From the cell containing the given text, extract its center point as (X, Y) coordinate. 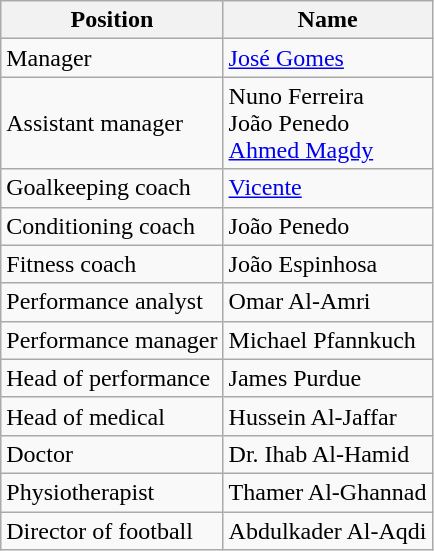
Doctor (112, 454)
Nuno Ferreira João Penedo Ahmed Magdy (328, 123)
Conditioning coach (112, 226)
Thamer Al-Ghannad (328, 492)
Dr. Ihab Al-Hamid (328, 454)
Position (112, 20)
Physiotherapist (112, 492)
Fitness coach (112, 264)
José Gomes (328, 58)
Performance manager (112, 340)
Michael Pfannkuch (328, 340)
Omar Al-Amri (328, 302)
Performance analyst (112, 302)
Vicente (328, 188)
Abdulkader Al-Aqdi (328, 531)
Manager (112, 58)
Goalkeeping coach (112, 188)
Assistant manager (112, 123)
João Penedo (328, 226)
Name (328, 20)
Head of performance (112, 378)
Head of medical (112, 416)
James Purdue (328, 378)
Hussein Al-Jaffar (328, 416)
João Espinhosa (328, 264)
Director of football (112, 531)
